Search for the cell housing the specified text and yield its [X, Y] center coordinate. 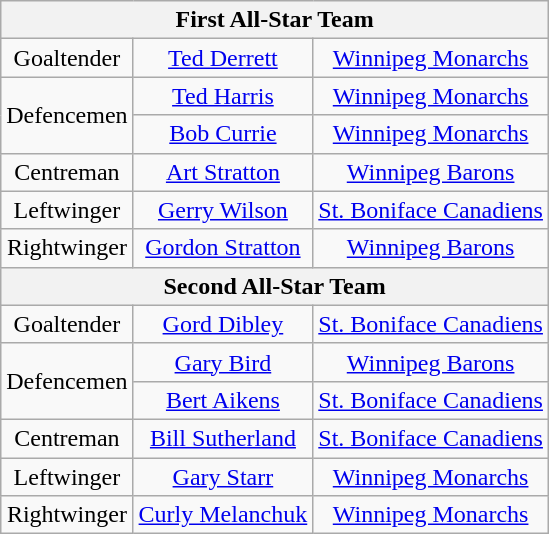
Gary Starr [223, 477]
Bob Currie [223, 134]
Gord Dibley [223, 324]
Gordon Stratton [223, 248]
Gary Bird [223, 362]
Curly Melanchuk [223, 515]
Art Stratton [223, 172]
Second All-Star Team [275, 286]
Ted Derrett [223, 58]
Bert Aikens [223, 400]
Bill Sutherland [223, 438]
Ted Harris [223, 96]
Gerry Wilson [223, 210]
First All-Star Team [275, 20]
